Provide the (X, Y) coordinate of the cell's center where the given text is located.  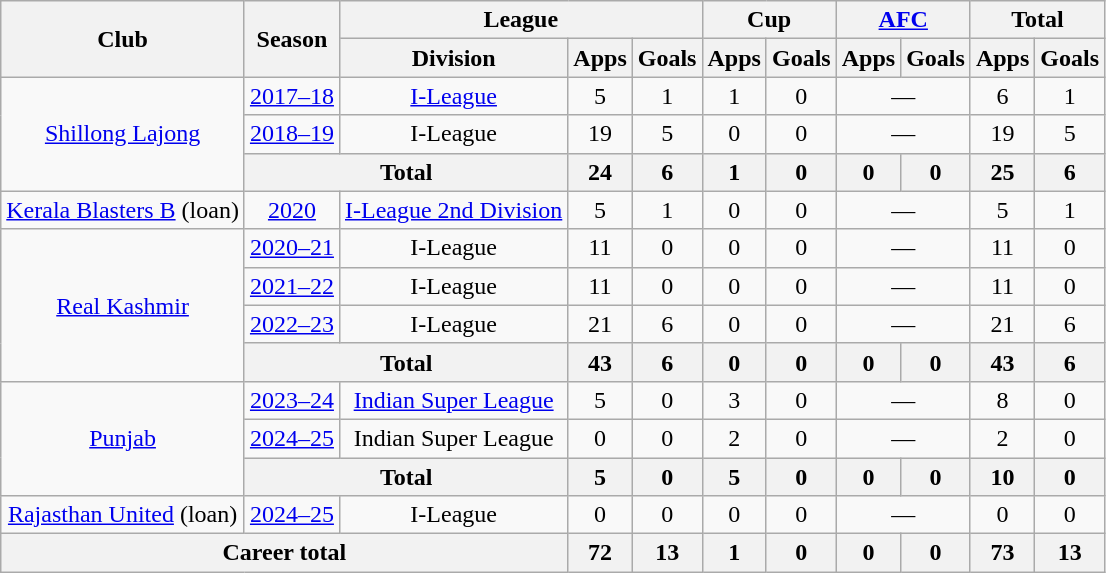
72 (600, 553)
Career total (284, 553)
AFC (903, 20)
2022–23 (292, 324)
2017–18 (292, 96)
2023–24 (292, 400)
Punjab (123, 438)
2021–22 (292, 286)
2020–21 (292, 248)
Club (123, 39)
Shillong Lajong (123, 134)
Cup (769, 20)
Real Kashmir (123, 305)
Rajasthan United (loan) (123, 515)
8 (1002, 400)
I-League 2nd Division (453, 210)
25 (1002, 172)
League (520, 20)
2020 (292, 210)
Season (292, 39)
Division (453, 58)
73 (1002, 553)
24 (600, 172)
10 (1002, 477)
Kerala Blasters B (loan) (123, 210)
2018–19 (292, 134)
3 (734, 400)
